From the cell containing the given text, extract its center point as [X, Y] coordinate. 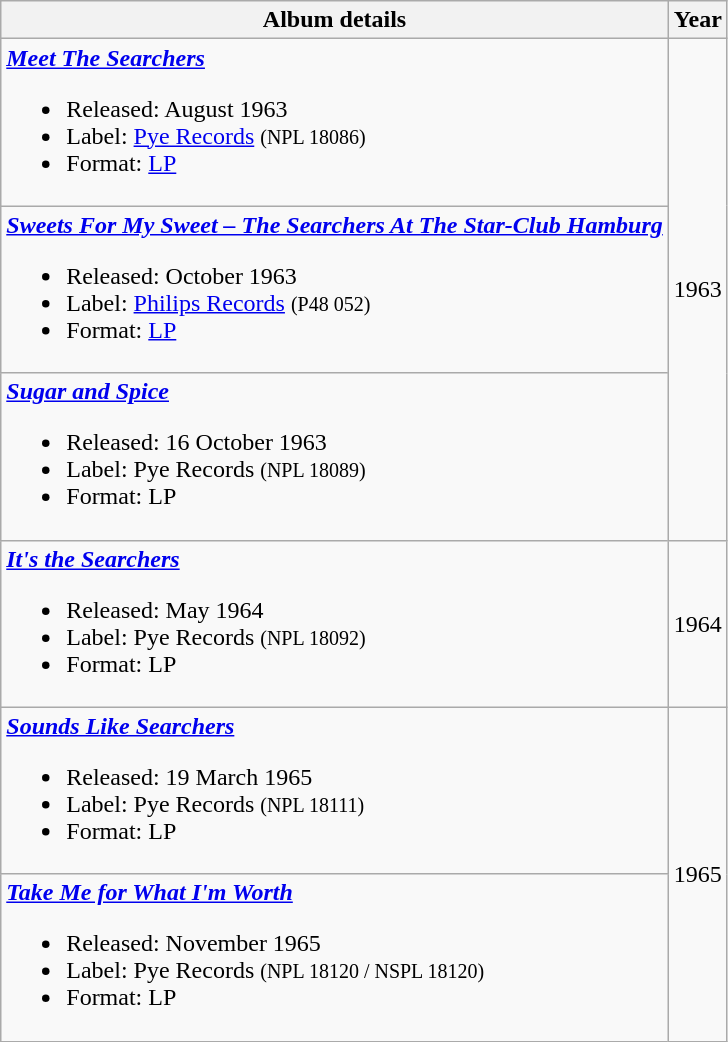
Take Me for What I'm WorthReleased: November 1965Label: Pye Records (NPL 18120 / NSPL 18120)Format: LP [335, 958]
Sounds Like SearchersReleased: 19 March 1965Label: Pye Records (NPL 18111)Format: LP [335, 790]
1964 [698, 624]
1965 [698, 874]
Year [698, 20]
Sweets For My Sweet – The Searchers At The Star-Club HamburgReleased: October 1963Label: Philips Records (P48 052)Format: LP [335, 290]
Album details [335, 20]
Meet The SearchersReleased: August 1963Label: Pye Records (NPL 18086)Format: LP [335, 122]
1963 [698, 290]
Sugar and SpiceReleased: 16 October 1963Label: Pye Records (NPL 18089)Format: LP [335, 456]
It's the SearchersReleased: May 1964Label: Pye Records (NPL 18092)Format: LP [335, 624]
